Capture the cell that displays the provided text and extract its (X, Y) central coordinate. 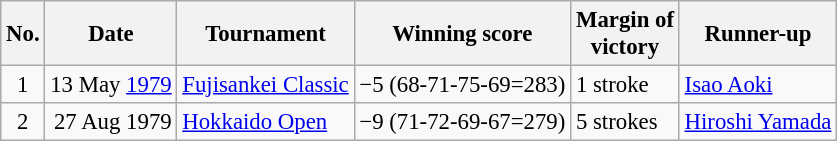
Date (111, 34)
Hokkaido Open (266, 122)
−5 (68-71-75-69=283) (462, 85)
2 (23, 122)
27 Aug 1979 (111, 122)
Fujisankei Classic (266, 85)
Tournament (266, 34)
1 (23, 85)
No. (23, 34)
1 stroke (626, 85)
5 strokes (626, 122)
13 May 1979 (111, 85)
Winning score (462, 34)
Hiroshi Yamada (758, 122)
Isao Aoki (758, 85)
−9 (71-72-69-67=279) (462, 122)
Margin ofvictory (626, 34)
Runner-up (758, 34)
